From the cell containing the given text, extract its center point as (X, Y) coordinate. 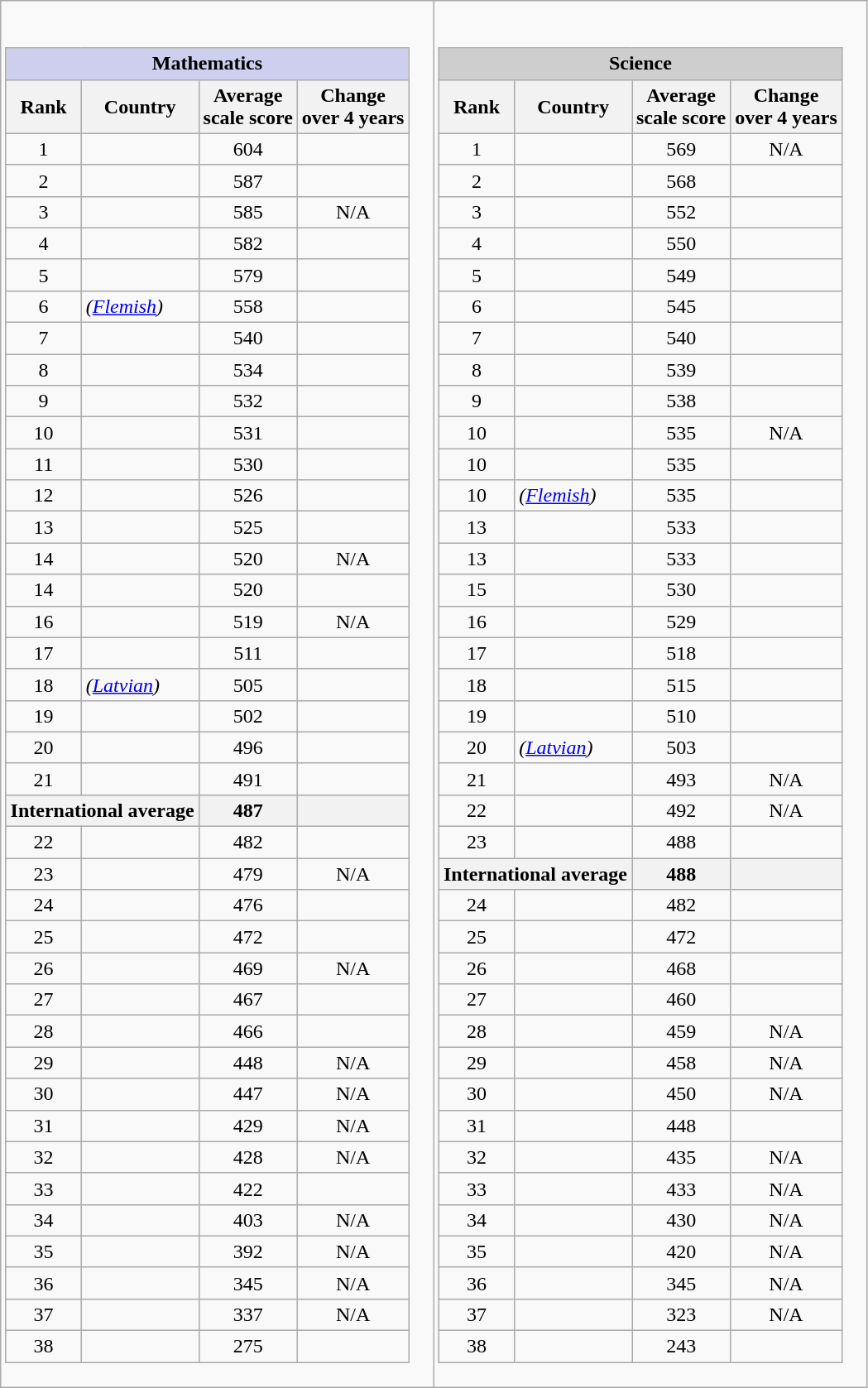
579 (248, 275)
511 (248, 653)
587 (248, 180)
487 (248, 810)
11 (43, 464)
466 (248, 1031)
515 (682, 684)
469 (248, 968)
467 (248, 1000)
518 (682, 653)
458 (682, 1063)
552 (682, 212)
569 (682, 149)
585 (248, 212)
459 (682, 1031)
337 (248, 1314)
323 (682, 1314)
12 (43, 496)
476 (248, 905)
538 (682, 401)
460 (682, 1000)
243 (682, 1347)
428 (248, 1157)
422 (248, 1189)
529 (682, 622)
534 (248, 370)
435 (682, 1157)
519 (248, 622)
532 (248, 401)
568 (682, 180)
450 (682, 1094)
420 (682, 1251)
433 (682, 1189)
275 (248, 1347)
531 (248, 433)
545 (682, 306)
505 (248, 684)
492 (682, 810)
447 (248, 1094)
525 (248, 527)
430 (682, 1220)
493 (682, 779)
550 (682, 243)
526 (248, 496)
502 (248, 716)
429 (248, 1126)
503 (682, 747)
15 (477, 590)
539 (682, 370)
468 (682, 968)
510 (682, 716)
549 (682, 275)
Science (640, 64)
558 (248, 306)
604 (248, 149)
479 (248, 874)
Mathematics (207, 64)
496 (248, 747)
403 (248, 1220)
392 (248, 1251)
582 (248, 243)
491 (248, 779)
